For the text-containing cell, return its midpoint in (x, y) coordinate format. 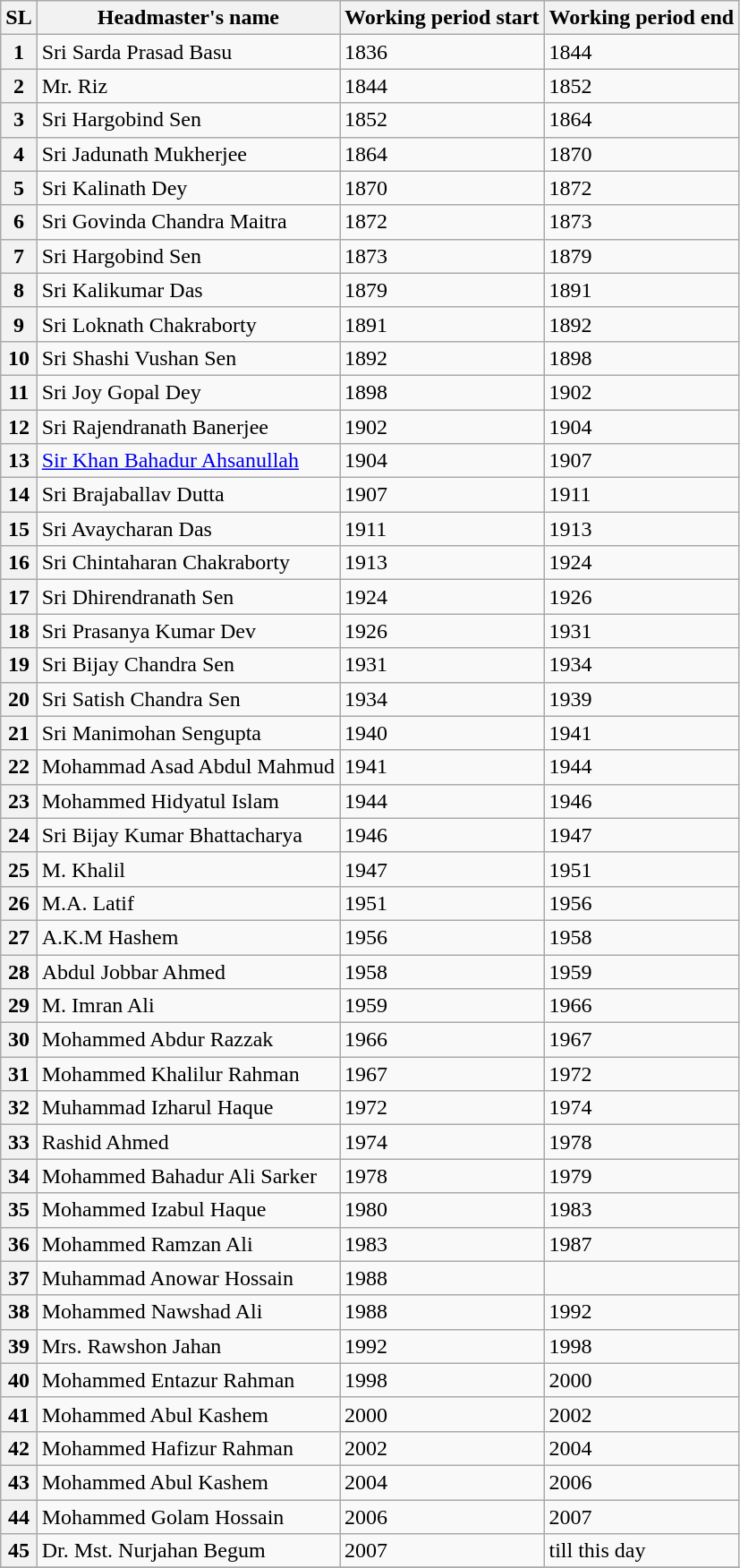
1987 (642, 1244)
25 (19, 869)
Abdul Jobbar Ahmed (188, 971)
M. Imran Ali (188, 1006)
Working period start (442, 18)
16 (19, 563)
Sri Joy Gopal Dey (188, 392)
Mohammed Golam Hossain (188, 1517)
Mrs. Rawshon Jahan (188, 1346)
Sri Avaycharan Das (188, 529)
31 (19, 1074)
1939 (642, 699)
Sri Brajaballav Dutta (188, 495)
1979 (642, 1176)
Mohammed Khalilur Rahman (188, 1074)
17 (19, 597)
1 (19, 52)
Mohammed Bahadur Ali Sarker (188, 1176)
29 (19, 1006)
Headmaster's name (188, 18)
10 (19, 358)
19 (19, 665)
Mohammed Nawshad Ali (188, 1312)
Mohammad Asad Abdul Mahmud (188, 767)
M.A. Latif (188, 903)
Sri Kalinath Dey (188, 188)
4 (19, 154)
1940 (442, 733)
M. Khalil (188, 869)
3 (19, 120)
33 (19, 1142)
Sri Kalikumar Das (188, 290)
Sri Shashi Vushan Sen (188, 358)
37 (19, 1278)
15 (19, 529)
18 (19, 631)
6 (19, 222)
Sri Prasanya Kumar Dev (188, 631)
44 (19, 1517)
Muhammad Anowar Hossain (188, 1278)
22 (19, 767)
45 (19, 1551)
7 (19, 256)
Sri Rajendranath Banerjee (188, 427)
Sri Satish Chandra Sen (188, 699)
38 (19, 1312)
Sri Loknath Chakraborty (188, 324)
Sri Bijay Kumar Bhattacharya (188, 835)
9 (19, 324)
Mr. Riz (188, 86)
39 (19, 1346)
Sri Dhirendranath Sen (188, 597)
1980 (442, 1210)
Mohammed Abdur Razzak (188, 1040)
12 (19, 427)
11 (19, 392)
24 (19, 835)
27 (19, 937)
43 (19, 1482)
Sri Jadunath Mukherjee (188, 154)
Sri Sarda Prasad Basu (188, 52)
Mohammed Izabul Haque (188, 1210)
41 (19, 1414)
14 (19, 495)
34 (19, 1176)
Mohammed Entazur Rahman (188, 1380)
5 (19, 188)
Mohammed Ramzan Ali (188, 1244)
Sir Khan Bahadur Ahsanullah (188, 461)
32 (19, 1108)
A.K.M Hashem (188, 937)
Sri Bijay Chandra Sen (188, 665)
30 (19, 1040)
Working period end (642, 18)
28 (19, 971)
1836 (442, 52)
20 (19, 699)
Sri Govinda Chandra Maitra (188, 222)
21 (19, 733)
till this day (642, 1551)
8 (19, 290)
2 (19, 86)
Sri Manimohan Sengupta (188, 733)
Muhammad Izharul Haque (188, 1108)
SL (19, 18)
35 (19, 1210)
Rashid Ahmed (188, 1142)
26 (19, 903)
36 (19, 1244)
13 (19, 461)
Sri Chintaharan Chakraborty (188, 563)
40 (19, 1380)
42 (19, 1448)
Mohammed Hafizur Rahman (188, 1448)
Mohammed Hidyatul Islam (188, 801)
Dr. Mst. Nurjahan Begum (188, 1551)
23 (19, 801)
